Output the [x, y] coordinate of the center of the cell containing the given text.  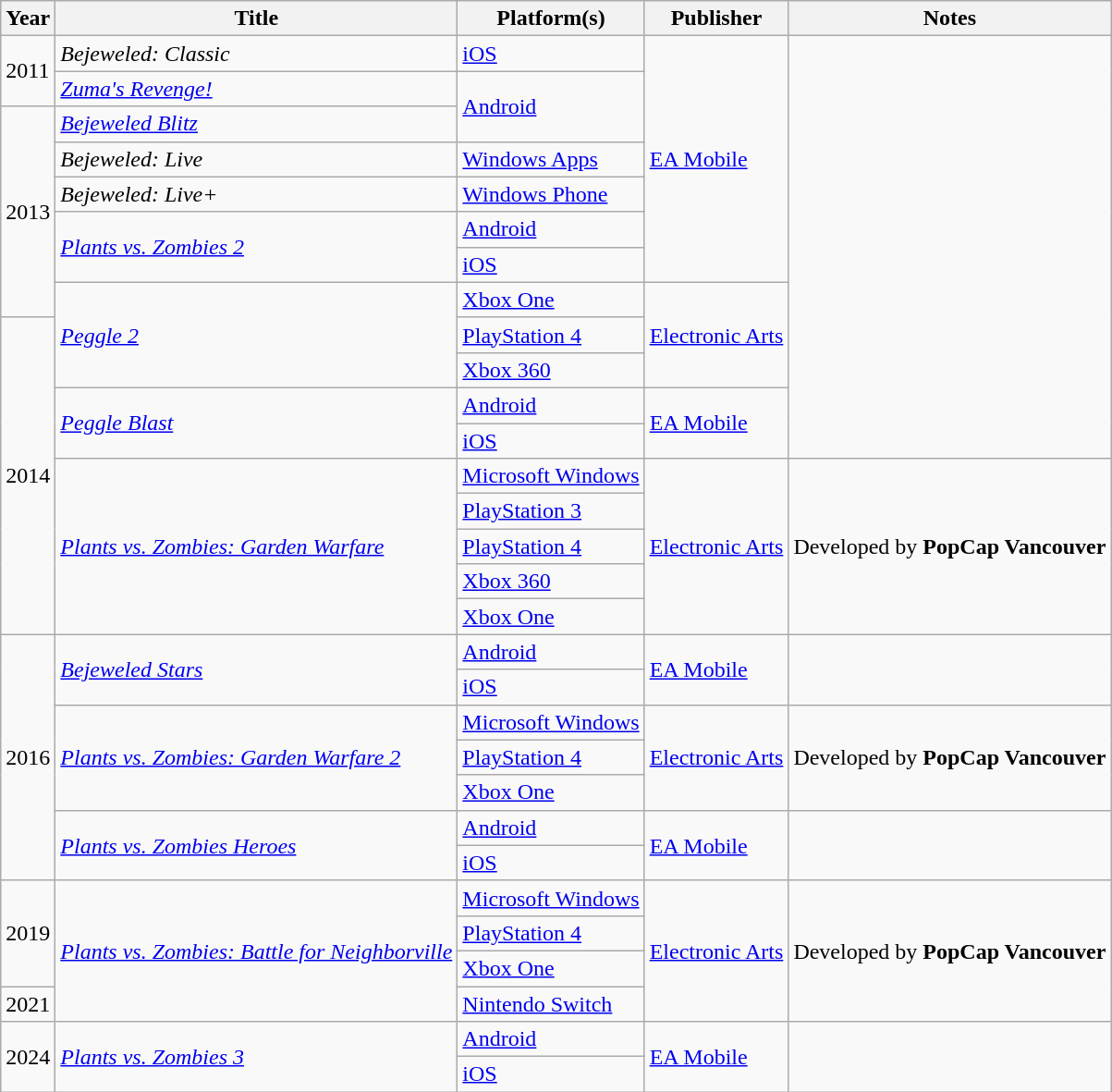
Publisher [716, 18]
Plants vs. Zombies: Battle for Neighborville [257, 951]
2021 [28, 1003]
2016 [28, 757]
Platform(s) [551, 18]
2024 [28, 1057]
2014 [28, 475]
Plants vs. Zombies 3 [257, 1057]
Plants vs. Zombies Heroes [257, 845]
Nintendo Switch [551, 1003]
Windows Phone [551, 194]
Title [257, 18]
Bejeweled Stars [257, 669]
Plants vs. Zombies: Garden Warfare [257, 546]
PlayStation 3 [551, 511]
2011 [28, 71]
Bejeweled: Live+ [257, 194]
Notes [950, 18]
2019 [28, 933]
Bejeweled Blitz [257, 124]
Peggle Blast [257, 423]
Peggle 2 [257, 335]
Zuma's Revenge! [257, 89]
2013 [28, 212]
Windows Apps [551, 159]
Plants vs. Zombies: Garden Warfare 2 [257, 757]
Year [28, 18]
Plants vs. Zombies 2 [257, 247]
Bejeweled: Classic [257, 54]
Bejeweled: Live [257, 159]
